Return the [X, Y] coordinate for the center point of the cell that contains the specified text.  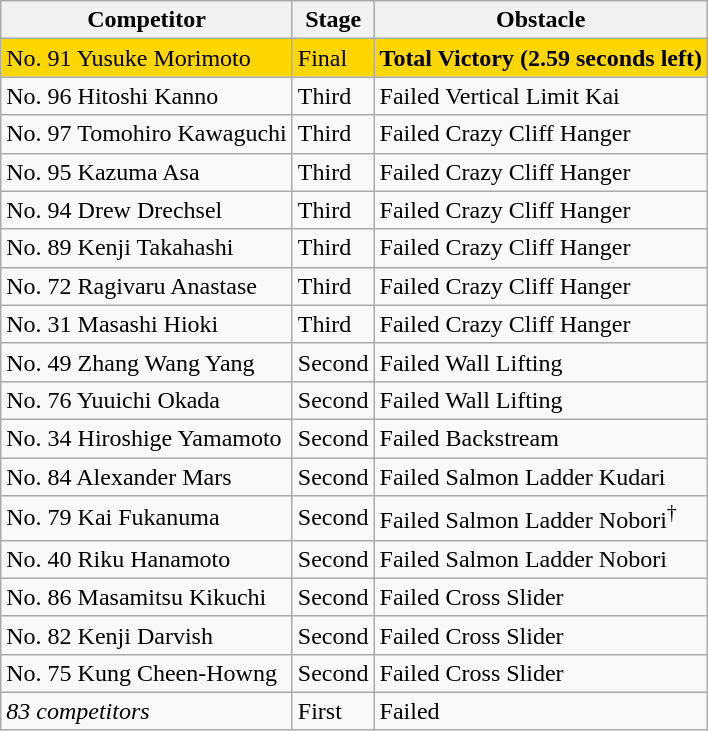
Total Victory (2.59 seconds left) [540, 58]
Failed Backstream [540, 438]
No. 31 Masashi Hioki [147, 324]
No. 95 Kazuma Asa [147, 172]
No. 91 Yusuke Morimoto [147, 58]
Failed Salmon Ladder Nobori† [540, 518]
Failed [540, 711]
No. 40 Riku Hanamoto [147, 559]
83 competitors [147, 711]
No. 76 Yuuichi Okada [147, 400]
Final [333, 58]
Failed Salmon Ladder Kudari [540, 477]
No. 84 Alexander Mars [147, 477]
Failed Vertical Limit Kai [540, 96]
No. 89 Kenji Takahashi [147, 248]
Stage [333, 20]
No. 75 Kung Cheen-Howng [147, 673]
No. 72 Ragivaru Anastase [147, 286]
No. 82 Kenji Darvish [147, 635]
No. 34 Hiroshige Yamamoto [147, 438]
Competitor [147, 20]
Failed Salmon Ladder Nobori [540, 559]
First [333, 711]
No. 79 Kai Fukanuma [147, 518]
No. 97 Tomohiro Kawaguchi [147, 134]
Obstacle [540, 20]
No. 94 Drew Drechsel [147, 210]
No. 96 Hitoshi Kanno [147, 96]
No. 49 Zhang Wang Yang [147, 362]
No. 86 Masamitsu Kikuchi [147, 597]
